Output the [X, Y] coordinate of the center of the cell containing the given text.  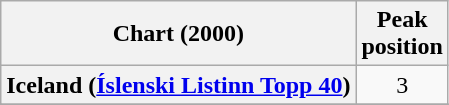
3 [402, 85]
Peakposition [402, 34]
Iceland (Íslenski Listinn Topp 40) [178, 85]
Chart (2000) [178, 34]
